Find where the given text appears and provide that cell's center as (x, y) coordinate. 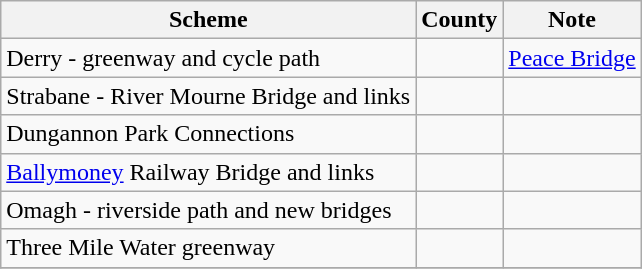
Scheme (208, 20)
Peace Bridge (572, 58)
Dungannon Park Connections (208, 134)
Three Mile Water greenway (208, 248)
Derry - greenway and cycle path (208, 58)
Omagh - riverside path and new bridges (208, 210)
Strabane - River Mourne Bridge and links (208, 96)
County (460, 20)
Ballymoney Railway Bridge and links (208, 172)
Note (572, 20)
